Extract the (X, Y) coordinate from the center of the cell holding the provided text.  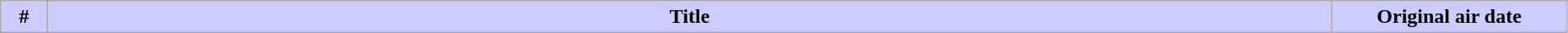
# (24, 17)
Title (689, 17)
Original air date (1449, 17)
